Detect which cell encompasses the target text, then output its (x, y) center coordinate. 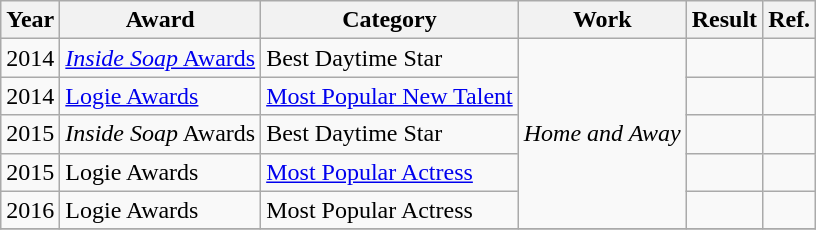
Category (390, 20)
Award (160, 20)
2016 (30, 210)
Result (724, 20)
Home and Away (602, 134)
Most Popular New Talent (390, 96)
Ref. (790, 20)
Work (602, 20)
Year (30, 20)
